Scan for the cell matching the given text and deliver its (x, y) coordinate at center. 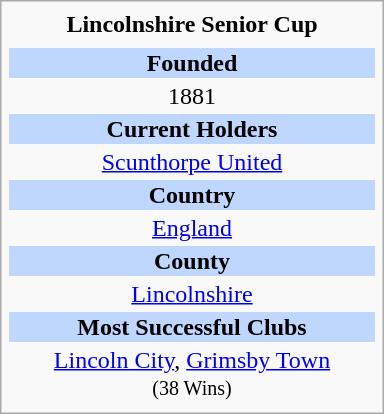
Founded (192, 63)
Lincolnshire (192, 294)
County (192, 261)
Lincoln City, Grimsby Town(38 Wins) (192, 374)
Scunthorpe United (192, 162)
1881 (192, 96)
England (192, 228)
Lincolnshire Senior Cup (192, 24)
Most Successful Clubs (192, 327)
Country (192, 195)
Current Holders (192, 129)
